Search for the cell housing the specified text and yield its [X, Y] center coordinate. 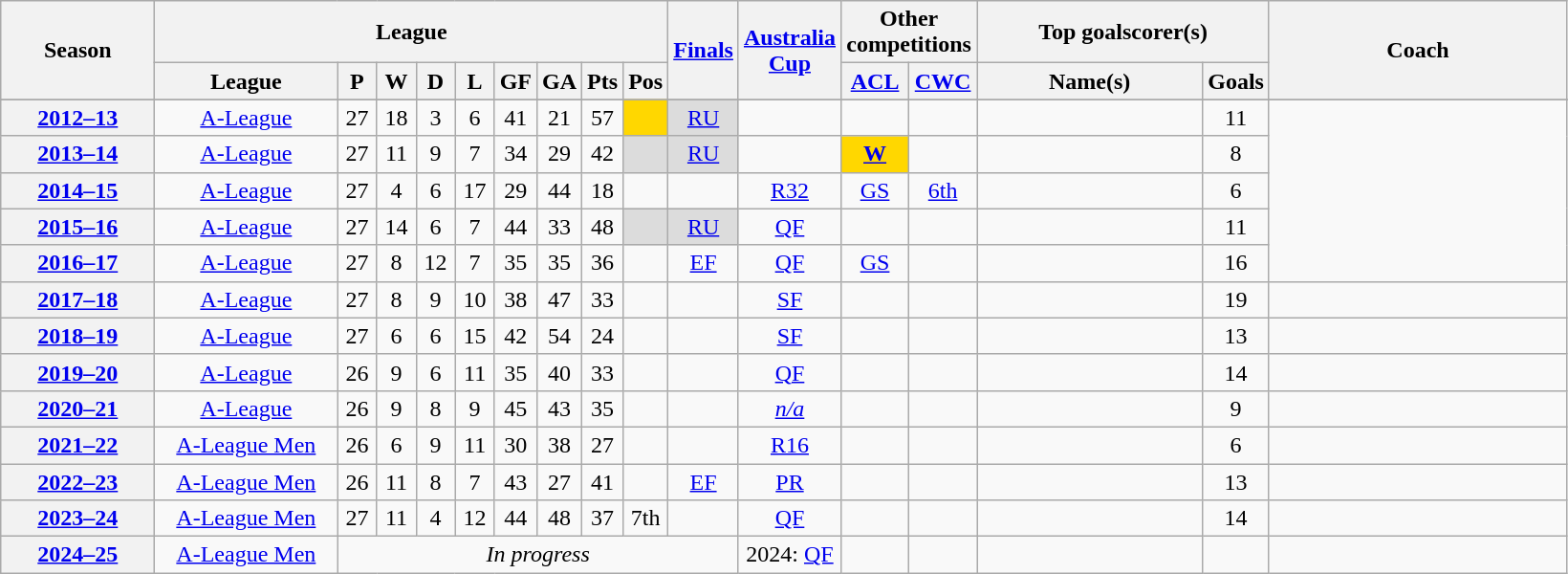
2016–17 [78, 263]
ACL [876, 81]
37 [602, 519]
2013–14 [78, 154]
54 [560, 336]
n/a [790, 408]
17 [474, 190]
PR [790, 481]
Pts [602, 81]
24 [602, 336]
Australia Cup [790, 50]
R16 [790, 445]
Finals [704, 50]
L [474, 81]
2017–18 [78, 299]
47 [560, 299]
3 [436, 118]
D [436, 81]
Name(s) [1090, 81]
57 [602, 118]
2019–20 [78, 372]
2018–19 [78, 336]
40 [560, 372]
2024: QF [790, 555]
Top goalscorer(s) [1123, 33]
Pos [646, 81]
CWC [943, 81]
30 [515, 445]
2022–23 [78, 481]
7th [646, 519]
19 [1236, 299]
2015–16 [78, 227]
GF [515, 81]
34 [515, 154]
36 [602, 263]
Other competitions [909, 33]
21 [560, 118]
Coach [1417, 50]
2020–21 [78, 408]
16 [1236, 263]
6th [943, 190]
P [358, 81]
R32 [790, 190]
Season [78, 50]
2024–25 [78, 555]
2023–24 [78, 519]
GA [560, 81]
2014–15 [78, 190]
Goals [1236, 81]
45 [515, 408]
2012–13 [78, 118]
2021–22 [78, 445]
10 [474, 299]
15 [474, 336]
In progress [538, 555]
